Extract the (X, Y) coordinate from the center of the cell holding the provided text.  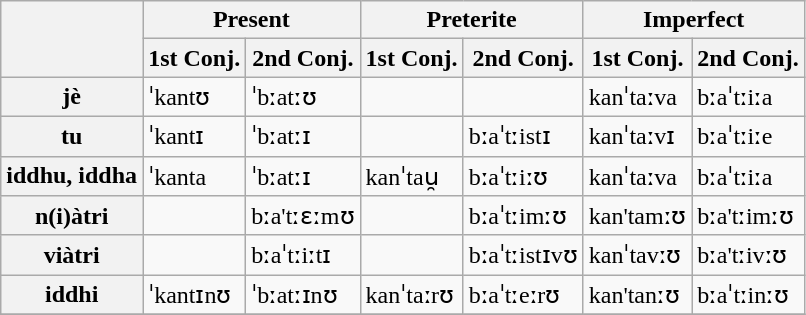
iddhu, iddha (72, 176)
Preterite (472, 20)
bːaˈtːistɪ (523, 136)
bːaˈtːiːe (748, 136)
bːaˈtːiːʊ (523, 176)
bːa'tːimːʊ (748, 216)
ˈkantʊ (194, 97)
bːa'tːivːʊ (748, 255)
ˈbːatːɪnʊ (303, 295)
viàtri (72, 255)
bːaˈtːeːrʊ (523, 295)
Imperfect (694, 20)
ˈkantɪ (194, 136)
kan'tamːʊ (638, 216)
iddhi (72, 295)
kanˈtau̯ (412, 176)
ˈkanta (194, 176)
Present (252, 20)
tu (72, 136)
jè (72, 97)
kanˈtaːvɪ (638, 136)
bːaˈtːimːʊ (523, 216)
kanˈtavːʊ (638, 255)
bːa'tːɛːmʊ (303, 216)
ˈkantɪnʊ (194, 295)
ˈbːatːʊ (303, 97)
n(i)àtri (72, 216)
bːaˈtːiːtɪ (303, 255)
kan'tanːʊ (638, 295)
bːaˈtːinːʊ (748, 295)
bːaˈtːistɪvʊ (523, 255)
kanˈtaːrʊ (412, 295)
